Capture the cell that displays the provided text and extract its [x, y] central coordinate. 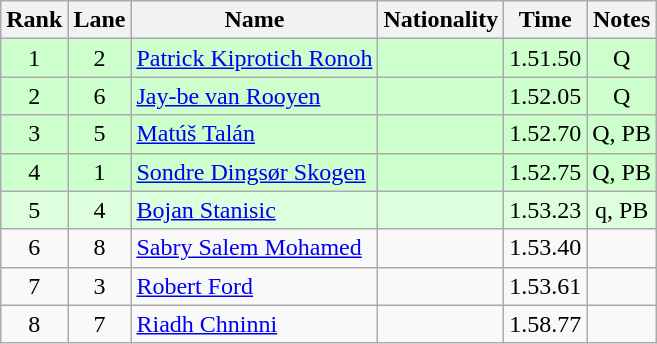
Time [546, 20]
1.53.61 [546, 286]
q, PB [622, 210]
Nationality [441, 20]
Notes [622, 20]
Patrick Kiprotich Ronoh [254, 58]
1.51.50 [546, 58]
Matúš Talán [254, 134]
Robert Ford [254, 286]
Jay-be van Rooyen [254, 96]
Riadh Chninni [254, 324]
Bojan Stanisic [254, 210]
Name [254, 20]
Sabry Salem Mohamed [254, 248]
1.53.23 [546, 210]
1.58.77 [546, 324]
1.52.70 [546, 134]
Lane [100, 20]
Rank [34, 20]
1.53.40 [546, 248]
1.52.05 [546, 96]
1.52.75 [546, 172]
Sondre Dingsør Skogen [254, 172]
